Find where the given text appears and provide that cell's center as [x, y] coordinate. 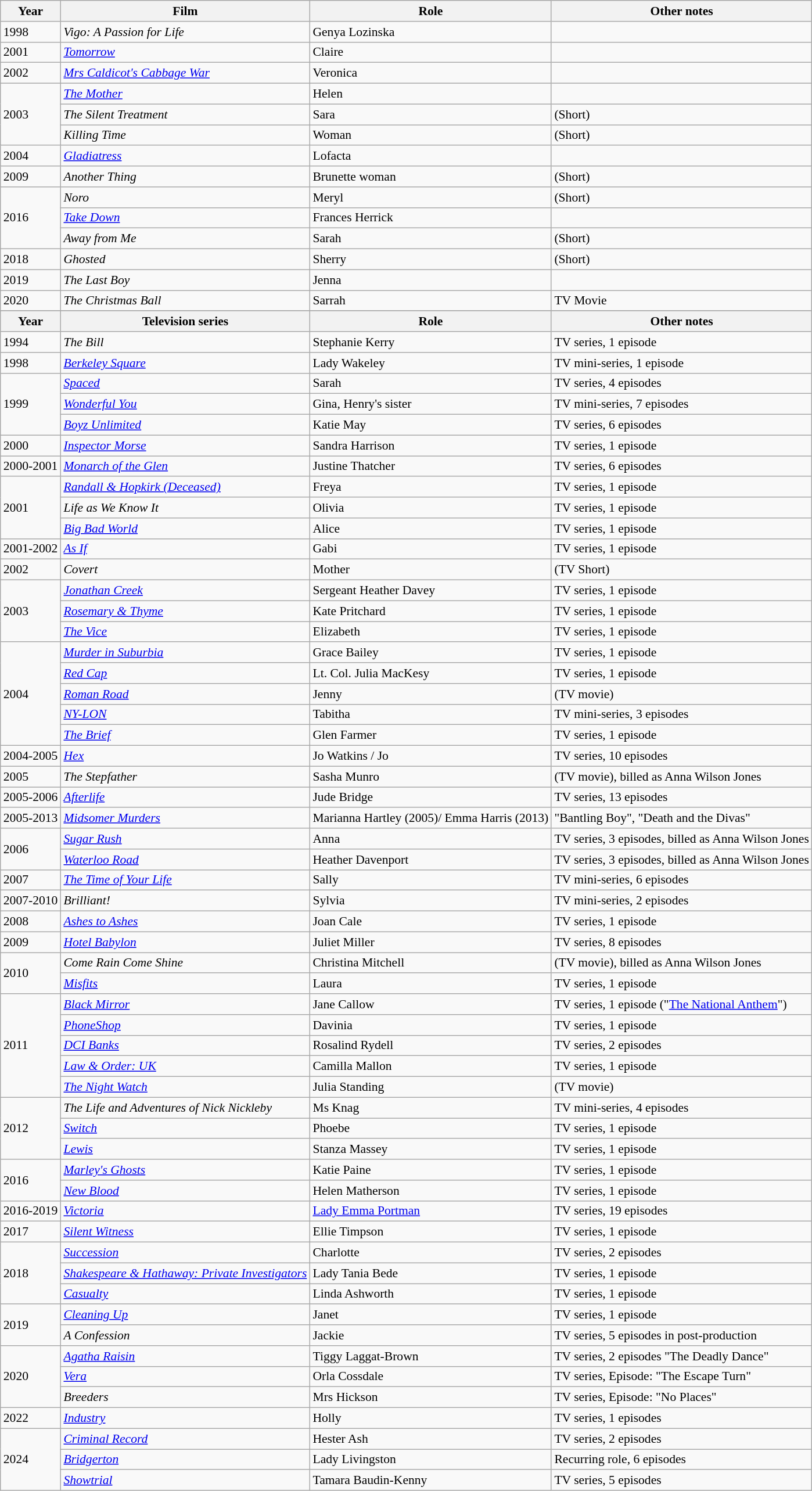
TV series, 2 episodes "The Deadly Dance" [682, 1356]
Sally [430, 880]
Laura [430, 984]
Gladiatress [185, 156]
TV series, 13 episodes [682, 797]
TV series, 4 episodes [682, 383]
Wonderful You [185, 404]
Mother [430, 570]
2016-2019 [31, 1211]
"Bantling Boy", "Death and the Divas" [682, 818]
Jenna [430, 280]
Jackie [430, 1335]
Phoebe [430, 1129]
Helen Matherson [430, 1191]
TV mini-series, 3 episodes [682, 714]
2005 [31, 777]
Justine Thatcher [430, 466]
2001-2002 [31, 549]
TV series, Episode: "The Escape Turn" [682, 1377]
Boyz Unlimited [185, 425]
Black Mirror [185, 1004]
Christina Mitchell [430, 963]
Sara [430, 114]
TV series, 19 episodes [682, 1211]
Switch [185, 1129]
Away from Me [185, 239]
2005-2006 [31, 797]
Red Cap [185, 673]
Marianna Hartley (2005)/ Emma Harris (2013) [430, 818]
Midsomer Murders [185, 818]
The Stepfather [185, 777]
Vigo: A Passion for Life [185, 32]
1999 [31, 404]
Industry [185, 1418]
Breeders [185, 1397]
Sandra Harrison [430, 445]
Sugar Rush [185, 839]
Noro [185, 197]
2006 [31, 849]
Mrs Caldicot's Cabbage War [185, 73]
PhoneShop [185, 1025]
1994 [31, 342]
Stanza Massey [430, 1149]
Jude Bridge [430, 797]
Sergeant Heather Davey [430, 591]
Gabi [430, 549]
TV series, 8 episodes [682, 942]
2011 [31, 1046]
New Blood [185, 1191]
Elizabeth [430, 632]
DCI Banks [185, 1046]
Ashes to Ashes [185, 922]
Frances Herrick [430, 218]
Casualty [185, 1294]
2005-2013 [31, 818]
TV series, 1 episodes [682, 1418]
Rosemary & Thyme [185, 611]
Ms Knag [430, 1108]
Lewis [185, 1149]
Recurring role, 6 episodes [682, 1460]
Joan Cale [430, 922]
Charlotte [430, 1253]
2010 [31, 973]
Hotel Babylon [185, 942]
Jane Callow [430, 1004]
Spaced [185, 383]
Randall & Hopkirk (Deceased) [185, 487]
Jonathan Creek [185, 591]
Lady Wakeley [430, 363]
Afterlife [185, 797]
2000 [31, 445]
Katie Paine [430, 1170]
Brilliant! [185, 901]
The Time of Your Life [185, 880]
Killing Time [185, 135]
Grace Bailey [430, 653]
Jo Watkins / Jo [430, 756]
Hester Ash [430, 1439]
TV mini-series, 7 episodes [682, 404]
2004-2005 [31, 756]
Sasha Munro [430, 777]
Another Thing [185, 177]
Film [185, 11]
Genya Lozinska [430, 32]
TV series, 5 episodes [682, 1481]
Silent Witness [185, 1232]
Linda Ashworth [430, 1294]
Lady Tania Bede [430, 1273]
Alice [430, 529]
Kate Pritchard [430, 611]
Katie May [430, 425]
TV series, 10 episodes [682, 756]
TV mini-series, 2 episodes [682, 901]
Jenny [430, 694]
Sherry [430, 260]
Mrs Hickson [430, 1397]
Criminal Record [185, 1439]
The Night Watch [185, 1087]
The Silent Treatment [185, 114]
The Bill [185, 342]
The Mother [185, 94]
Waterloo Road [185, 860]
Janet [430, 1315]
NY-LON [185, 714]
Law & Order: UK [185, 1066]
TV mini-series, 6 episodes [682, 880]
Misfits [185, 984]
Covert [185, 570]
TV mini-series, 4 episodes [682, 1108]
Agatha Raisin [185, 1356]
Camilla Mallon [430, 1066]
Woman [430, 135]
Shakespeare & Hathaway: Private Investigators [185, 1273]
2000-2001 [31, 466]
Ghosted [185, 260]
Claire [430, 52]
The Last Boy [185, 280]
Sarrah [430, 301]
Stephanie Kerry [430, 342]
Vera [185, 1377]
Bridgerton [185, 1460]
Holly [430, 1418]
Come Rain Come Shine [185, 963]
Lofacta [430, 156]
The Brief [185, 735]
Freya [430, 487]
The Vice [185, 632]
Orla Cossdale [430, 1377]
2024 [31, 1459]
The Christmas Ball [185, 301]
Television series [185, 322]
TV Movie [682, 301]
Monarch of the Glen [185, 466]
2017 [31, 1232]
TV series, 1 episode ("The National Anthem") [682, 1004]
Hex [185, 756]
2007-2010 [31, 901]
Lady Emma Portman [430, 1211]
Lt. Col. Julia MacKesy [430, 673]
2008 [31, 922]
Take Down [185, 218]
Tamara Baudin-Kenny [430, 1481]
A Confession [185, 1335]
Murder in Suburbia [185, 653]
Victoria [185, 1211]
Lady Livingston [430, 1460]
TV series, 5 episodes in post-production [682, 1335]
Tiggy Laggat-Brown [430, 1356]
Succession [185, 1253]
(TV Short) [682, 570]
Olivia [430, 508]
Showtrial [185, 1481]
Anna [430, 839]
TV series, Episode: "No Places" [682, 1397]
Juliet Miller [430, 942]
2022 [31, 1418]
Life as We Know It [185, 508]
Marley's Ghosts [185, 1170]
As If [185, 549]
2012 [31, 1128]
Helen [430, 94]
Tomorrow [185, 52]
The Life and Adventures of Nick Nickleby [185, 1108]
Cleaning Up [185, 1315]
Big Bad World [185, 529]
Rosalind Rydell [430, 1046]
Roman Road [185, 694]
2007 [31, 880]
Ellie Timpson [430, 1232]
Tabitha [430, 714]
Sylvia [430, 901]
Gina, Henry's sister [430, 404]
Glen Farmer [430, 735]
TV mini-series, 1 episode [682, 363]
Berkeley Square [185, 363]
Veronica [430, 73]
Inspector Morse [185, 445]
Heather Davenport [430, 860]
Meryl [430, 197]
Julia Standing [430, 1087]
Davinia [430, 1025]
Brunette woman [430, 177]
